Provide the [x, y] coordinate of the cell's center where the given text is located.  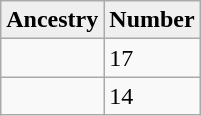
Number [152, 20]
17 [152, 58]
14 [152, 96]
Ancestry [52, 20]
